Find where the given text appears and provide that cell's center as (X, Y) coordinate. 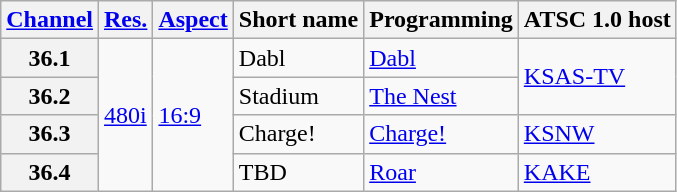
The Nest (442, 96)
Programming (442, 20)
36.2 (50, 96)
Stadium (298, 96)
36.1 (50, 58)
Res. (126, 20)
Aspect (193, 20)
36.4 (50, 172)
16:9 (193, 115)
480i (126, 115)
KAKE (597, 172)
Channel (50, 20)
ATSC 1.0 host (597, 20)
Roar (442, 172)
Short name (298, 20)
36.3 (50, 134)
TBD (298, 172)
KSNW (597, 134)
KSAS-TV (597, 77)
